Pinpoint the cell where the given text exists, returning its [x, y] midpoint coordinate. 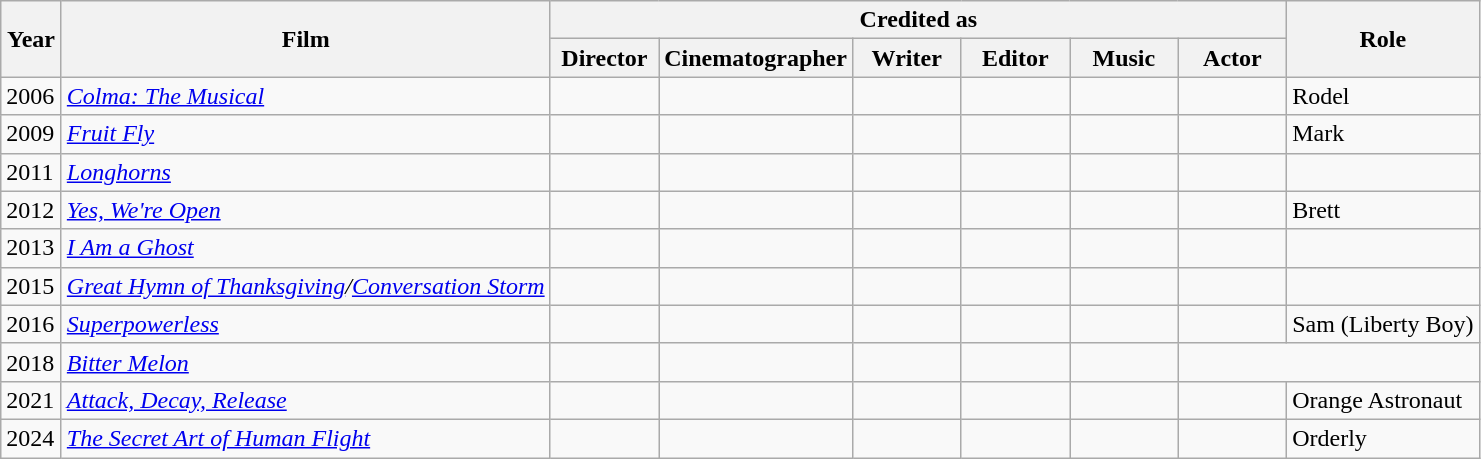
Fruit Fly [306, 134]
Rodel [1383, 96]
Brett [1383, 210]
Credited as [918, 20]
Role [1383, 39]
2006 [32, 96]
Actor [1232, 58]
2018 [32, 362]
Bitter Melon [306, 362]
2024 [32, 438]
2011 [32, 172]
Director [604, 58]
Colma: The Musical [306, 96]
Longhorns [306, 172]
2013 [32, 248]
Editor [1016, 58]
Great Hymn of Thanksgiving/Conversation Storm [306, 286]
Mark [1383, 134]
2012 [32, 210]
Superpowerless [306, 324]
Orderly [1383, 438]
Attack, Decay, Release [306, 400]
Sam (Liberty Boy) [1383, 324]
Yes, We're Open [306, 210]
The Secret Art of Human Flight [306, 438]
Cinematographer [756, 58]
Writer [906, 58]
I Am a Ghost [306, 248]
2016 [32, 324]
Orange Astronaut [1383, 400]
Music [1124, 58]
Film [306, 39]
2015 [32, 286]
2021 [32, 400]
Year [32, 39]
2009 [32, 134]
